Capture the cell that displays the provided text and extract its [x, y] central coordinate. 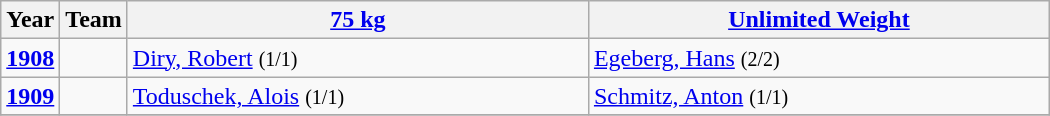
1909 [30, 96]
Team [94, 20]
Schmitz, Anton (1/1) [818, 96]
Year [30, 20]
Toduschek, Alois (1/1) [358, 96]
Unlimited Weight [818, 20]
1908 [30, 58]
Egeberg, Hans (2/2) [818, 58]
75 kg [358, 20]
Diry, Robert (1/1) [358, 58]
